Scan for the cell matching the given text and deliver its [X, Y] coordinate at center. 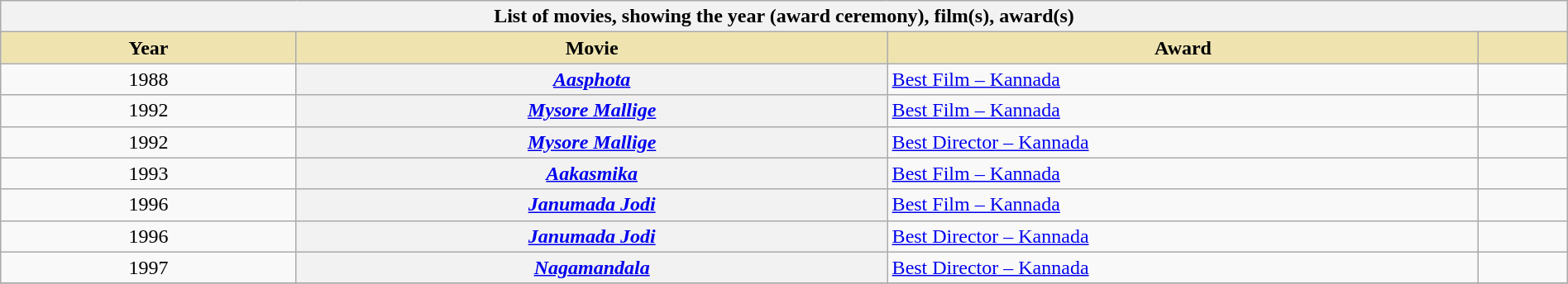
1993 [149, 173]
1997 [149, 267]
1988 [149, 79]
Movie [592, 48]
List of movies, showing the year (award ceremony), film(s), award(s) [784, 17]
Award [1183, 48]
Aakasmika [592, 173]
Aasphota [592, 79]
Year [149, 48]
Nagamandala [592, 267]
